Return [x, y] of the center of cell containing provided text 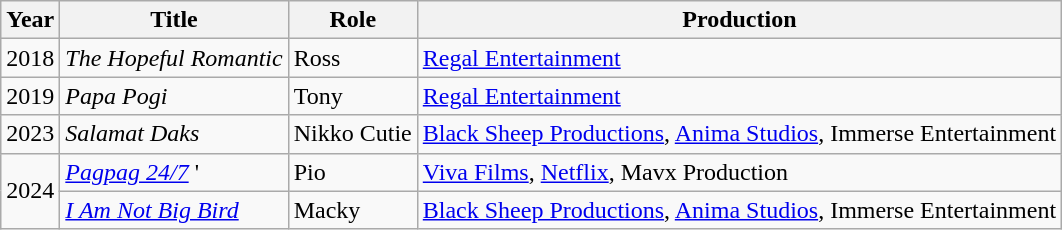
Macky [352, 210]
2023 [30, 134]
2024 [30, 191]
Role [352, 20]
Viva Films, Netflix, Mavx Production [739, 172]
2019 [30, 96]
Pagpag 24/7 ' [174, 172]
The Hopeful Romantic [174, 58]
Salamat Daks [174, 134]
Nikko Cutie [352, 134]
Production [739, 20]
Pio [352, 172]
Year [30, 20]
I Am Not Big Bird [174, 210]
Papa Pogi [174, 96]
Ross [352, 58]
Tony [352, 96]
2018 [30, 58]
Title [174, 20]
